Output the (X, Y) coordinate of the center of the cell containing the given text.  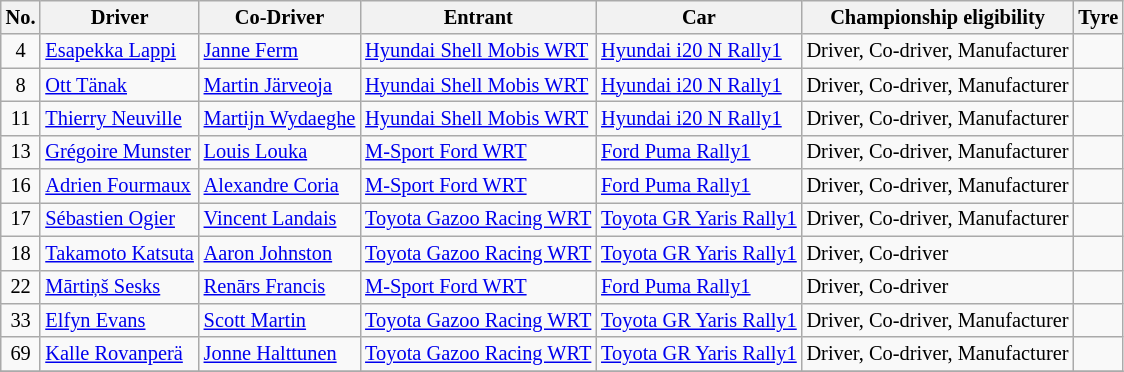
Scott Martin (280, 320)
4 (21, 51)
17 (21, 219)
Mārtiņš Sesks (119, 287)
33 (21, 320)
Martijn Wydaeghe (280, 118)
No. (21, 17)
Ott Tänak (119, 85)
Alexandre Coria (280, 186)
Championship eligibility (938, 17)
18 (21, 253)
Louis Louka (280, 152)
Janne Ferm (280, 51)
Vincent Landais (280, 219)
69 (21, 354)
11 (21, 118)
Tyre (1098, 17)
Driver (119, 17)
16 (21, 186)
Aaron Johnston (280, 253)
22 (21, 287)
8 (21, 85)
Elfyn Evans (119, 320)
Co-Driver (280, 17)
Martin Järveoja (280, 85)
13 (21, 152)
Kalle Rovanperä (119, 354)
Jonne Halttunen (280, 354)
Grégoire Munster (119, 152)
Entrant (478, 17)
Sébastien Ogier (119, 219)
Renārs Francis (280, 287)
Adrien Fourmaux (119, 186)
Thierry Neuville (119, 118)
Esapekka Lappi (119, 51)
Car (698, 17)
Takamoto Katsuta (119, 253)
